Pinpoint the cell where the given text exists, returning its [X, Y] midpoint coordinate. 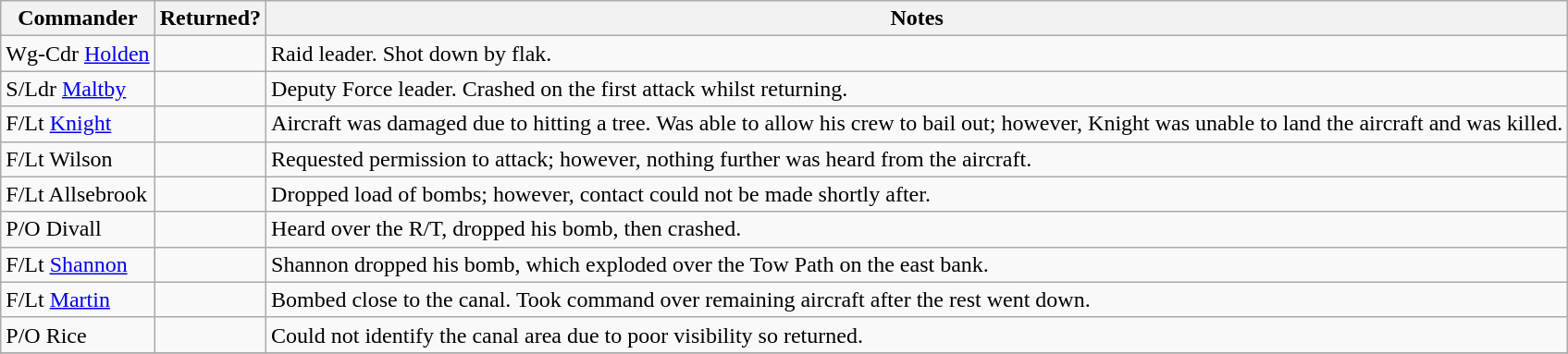
Deputy Force leader. Crashed on the first attack whilst returning. [918, 89]
Wg-Cdr Holden [78, 54]
F/Lt Allsebrook [78, 194]
P/O Rice [78, 335]
F/Lt Wilson [78, 159]
Aircraft was damaged due to hitting a tree. Was able to allow his crew to bail out; however, Knight was unable to land the aircraft and was killed. [918, 124]
Requested permission to attack; however, nothing further was heard from the aircraft. [918, 159]
F/Lt Shannon [78, 264]
Heard over the R/T, dropped his bomb, then crashed. [918, 229]
S/Ldr Maltby [78, 89]
P/O Divall [78, 229]
Commander [78, 18]
Notes [918, 18]
Shannon dropped his bomb, which exploded over the Tow Path on the east bank. [918, 264]
F/Lt Martin [78, 299]
Bombed close to the canal. Took command over remaining aircraft after the rest went down. [918, 299]
Could not identify the canal area due to poor visibility so returned. [918, 335]
Raid leader. Shot down by flak. [918, 54]
Returned? [210, 18]
F/Lt Knight [78, 124]
Dropped load of bombs; however, contact could not be made shortly after. [918, 194]
